Determine the (X, Y) coordinate at the center of the cell enclosing the given text.  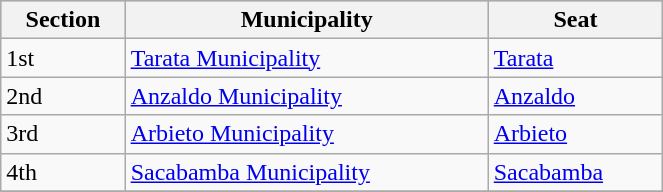
4th (63, 172)
Arbieto Municipality (306, 134)
Municipality (306, 20)
Anzaldo (576, 96)
Arbieto (576, 134)
Tarata (576, 58)
Sacabamba (576, 172)
Section (63, 20)
Sacabamba Municipality (306, 172)
3rd (63, 134)
Seat (576, 20)
1st (63, 58)
Anzaldo Municipality (306, 96)
Tarata Municipality (306, 58)
2nd (63, 96)
